Output the (X, Y) coordinate of the center of the cell containing the given text.  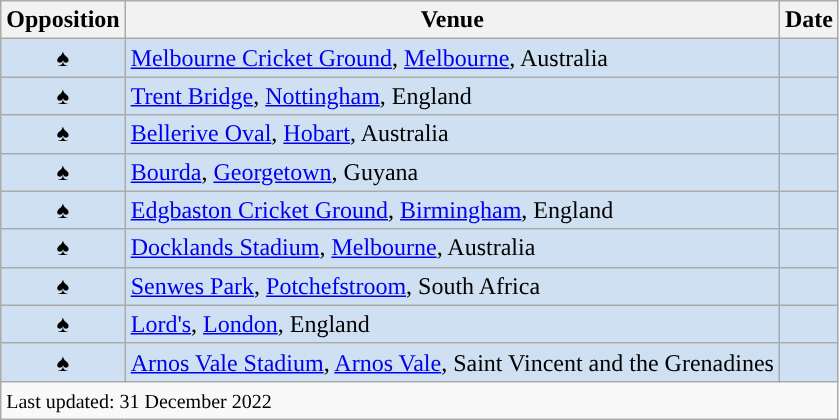
Edgbaston Cricket Ground, Birmingham, England (452, 210)
Date (808, 20)
Trent Bridge, Nottingham, England (452, 96)
Senwes Park, Potchefstroom, South Africa (452, 286)
Bourda, Georgetown, Guyana (452, 172)
Docklands Stadium, Melbourne, Australia (452, 248)
Bellerive Oval, Hobart, Australia (452, 134)
Opposition (63, 20)
Melbourne Cricket Ground, Melbourne, Australia (452, 58)
Venue (452, 20)
Arnos Vale Stadium, Arnos Vale, Saint Vincent and the Grenadines (452, 362)
Last updated: 31 December 2022 (420, 400)
Lord's, London, England (452, 324)
